Pinpoint the cell where the given text exists, returning its [x, y] midpoint coordinate. 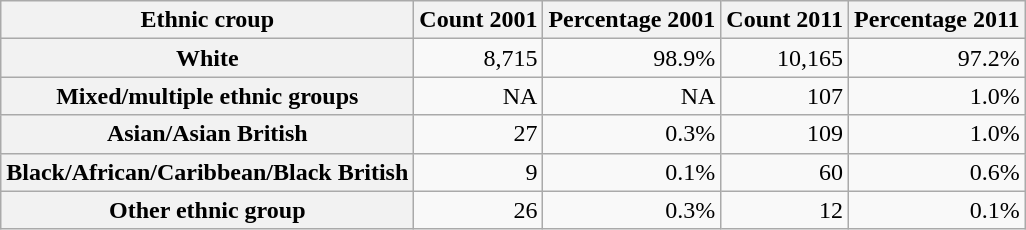
27 [478, 134]
8,715 [478, 58]
12 [785, 210]
26 [478, 210]
Black/African/Caribbean/Black British [208, 172]
10,165 [785, 58]
109 [785, 134]
9 [478, 172]
97.2% [938, 58]
107 [785, 96]
Asian/Asian British [208, 134]
Percentage 2001 [632, 20]
Mixed/multiple ethnic groups [208, 96]
White [208, 58]
Percentage 2011 [938, 20]
98.9% [632, 58]
Count 2011 [785, 20]
Ethnic croup [208, 20]
60 [785, 172]
Count 2001 [478, 20]
Other ethnic group [208, 210]
0.6% [938, 172]
